Extract the [X, Y] coordinate from the center of the cell holding the provided text.  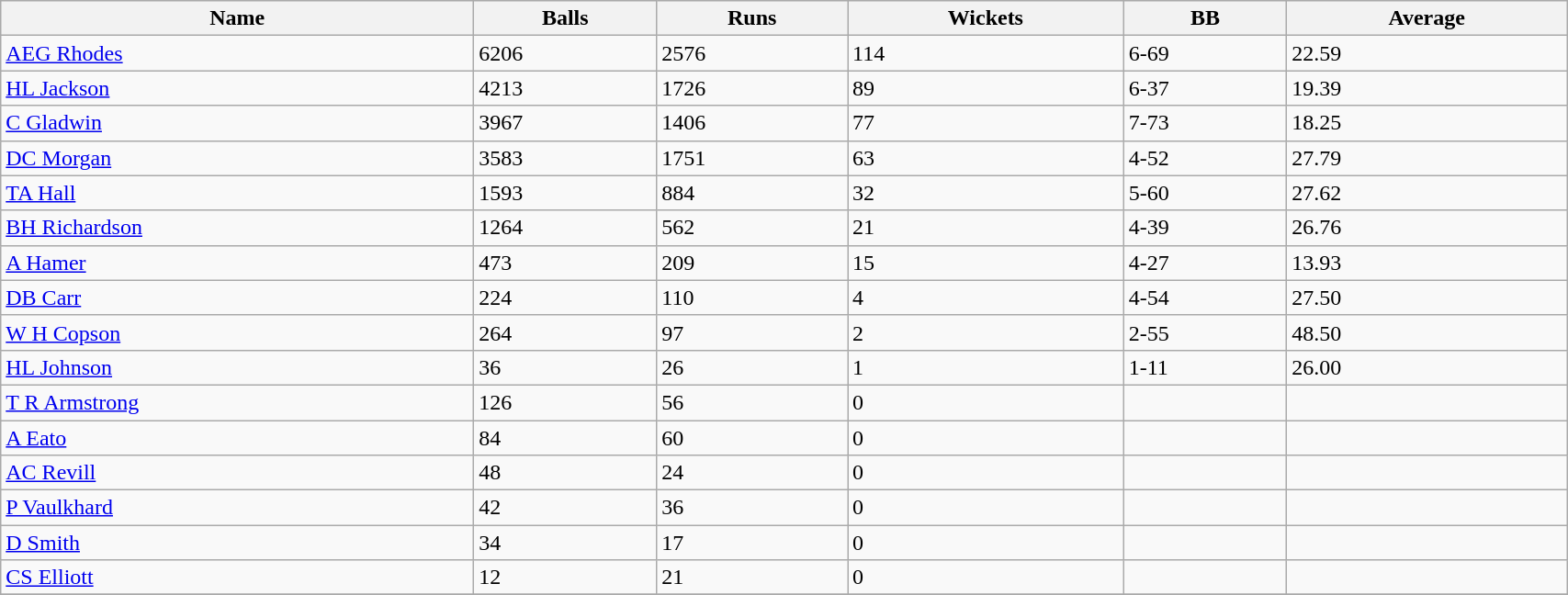
4213 [566, 88]
C Gladwin [237, 123]
1406 [752, 123]
AEG Rhodes [237, 53]
HL Johnson [237, 367]
A Hamer [237, 263]
209 [752, 263]
27.79 [1427, 158]
27.62 [1427, 193]
4-52 [1205, 158]
22.59 [1427, 53]
Name [237, 18]
26.00 [1427, 367]
17 [752, 543]
24 [752, 473]
5-60 [1205, 193]
HL Jackson [237, 88]
48.50 [1427, 332]
1264 [566, 228]
97 [752, 332]
264 [566, 332]
DC Morgan [237, 158]
BB [1205, 18]
AC Revill [237, 473]
1593 [566, 193]
2576 [752, 53]
W H Copson [237, 332]
1751 [752, 158]
P Vaulkhard [237, 508]
13.93 [1427, 263]
7-73 [1205, 123]
Average [1427, 18]
34 [566, 543]
60 [752, 438]
2-55 [1205, 332]
224 [566, 297]
1 [985, 367]
DB Carr [237, 297]
1-11 [1205, 367]
114 [985, 53]
4-27 [1205, 263]
Runs [752, 18]
Balls [566, 18]
4-39 [1205, 228]
126 [566, 402]
BH Richardson [237, 228]
15 [985, 263]
63 [985, 158]
77 [985, 123]
12 [566, 578]
D Smith [237, 543]
19.39 [1427, 88]
473 [566, 263]
562 [752, 228]
6-37 [1205, 88]
884 [752, 193]
48 [566, 473]
56 [752, 402]
26 [752, 367]
Wickets [985, 18]
A Eato [237, 438]
1726 [752, 88]
110 [752, 297]
42 [566, 508]
4-54 [1205, 297]
CS Elliott [237, 578]
2 [985, 332]
TA Hall [237, 193]
84 [566, 438]
6-69 [1205, 53]
32 [985, 193]
27.50 [1427, 297]
3967 [566, 123]
18.25 [1427, 123]
3583 [566, 158]
6206 [566, 53]
4 [985, 297]
T R Armstrong [237, 402]
26.76 [1427, 228]
89 [985, 88]
